Determine the (x, y) coordinate at the center of the cell enclosing the given text.  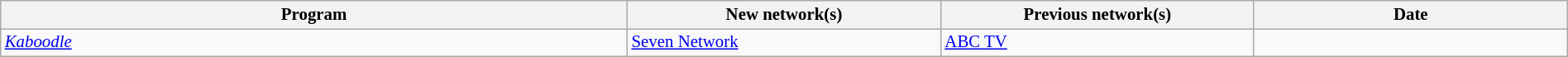
Previous network(s) (1097, 15)
Seven Network (784, 42)
Program (314, 15)
ABC TV (1097, 42)
Date (1411, 15)
Kaboodle (314, 42)
New network(s) (784, 15)
